Capture the cell that displays the provided text and extract its [x, y] central coordinate. 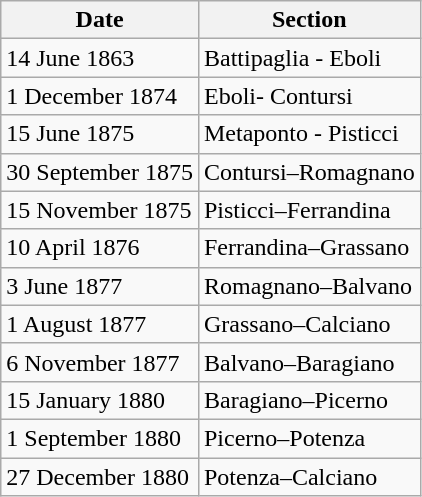
6 November 1877 [100, 362]
Pisticci–Ferrandina [309, 210]
Potenza–Calciano [309, 477]
14 June 1863 [100, 58]
Section [309, 20]
Romagnano–Balvano [309, 286]
1 September 1880 [100, 438]
15 June 1875 [100, 134]
Grassano–Calciano [309, 324]
Picerno–Potenza [309, 438]
30 September 1875 [100, 172]
Metaponto - Pisticci [309, 134]
1 December 1874 [100, 96]
Date [100, 20]
Balvano–Baragiano [309, 362]
10 April 1876 [100, 248]
Ferrandina–Grassano [309, 248]
15 January 1880 [100, 400]
Contursi–Romagnano [309, 172]
3 June 1877 [100, 286]
Baragiano–Picerno [309, 400]
Eboli- Contursi [309, 96]
15 November 1875 [100, 210]
1 August 1877 [100, 324]
27 December 1880 [100, 477]
Battipaglia - Eboli [309, 58]
